Detect which cell encompasses the target text, then output its (x, y) center coordinate. 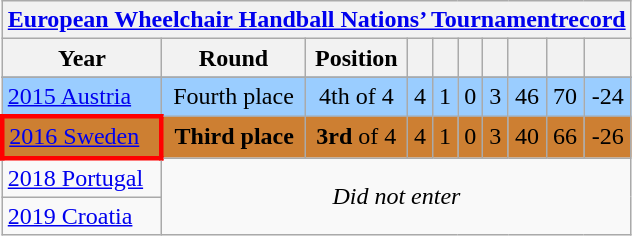
2018 Portugal (82, 178)
70 (565, 97)
40 (527, 136)
European Wheelchair Handball Nations’ Tournamentrecord (316, 20)
2019 Croatia (82, 216)
66 (565, 136)
3rd of 4 (356, 136)
Third place (234, 136)
-26 (608, 136)
4th of 4 (356, 97)
Year (82, 58)
Fourth place (234, 97)
2016 Sweden (82, 136)
-24 (608, 97)
2015 Austria (82, 97)
Position (356, 58)
46 (527, 97)
Did not enter (397, 197)
Round (234, 58)
